Search for the cell housing the specified text and yield its (X, Y) center coordinate. 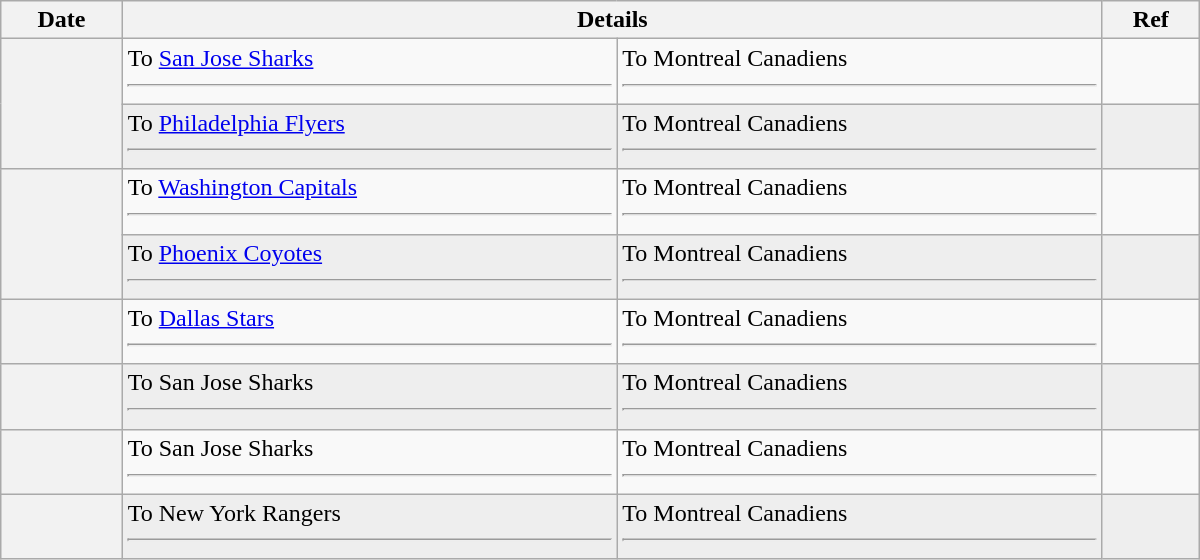
To New York Rangers (370, 526)
To Dallas Stars (370, 332)
Date (62, 20)
Details (612, 20)
Ref (1150, 20)
To Washington Capitals (370, 202)
To Phoenix Coyotes (370, 266)
To Philadelphia Flyers (370, 136)
